Extract the (X, Y) coordinate from the center of the cell holding the provided text.  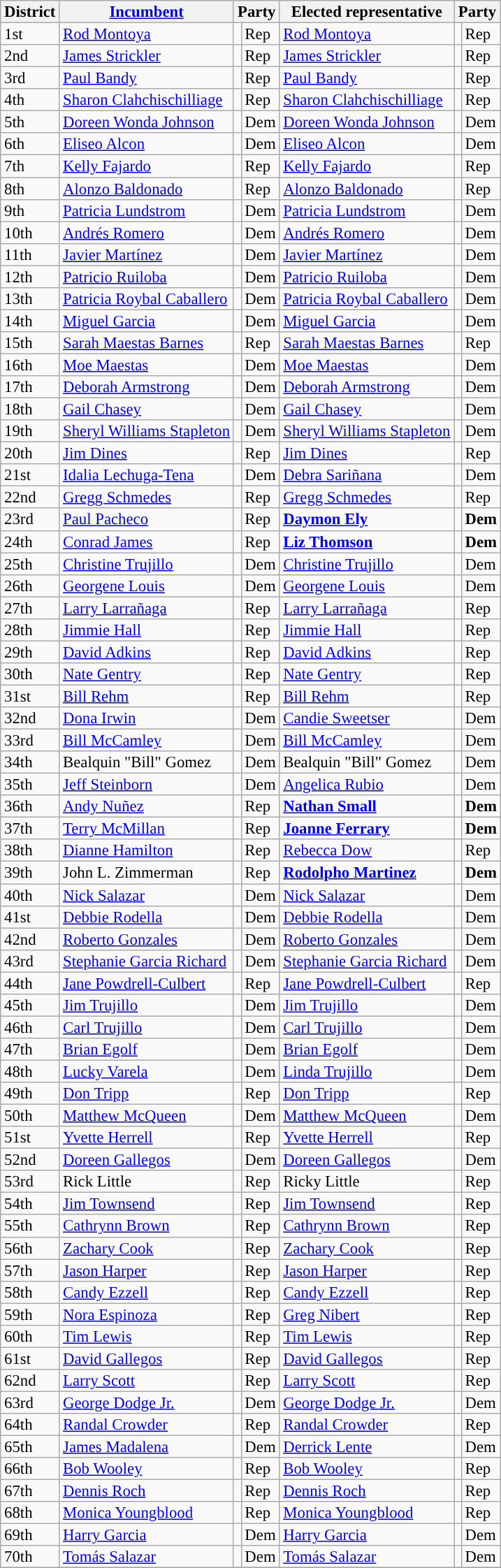
Greg Nibert (367, 1314)
6th (30, 144)
District (30, 12)
3rd (30, 78)
24th (30, 542)
Terry McMillan (147, 829)
61st (30, 1358)
49th (30, 1094)
54th (30, 1204)
63rd (30, 1402)
John L. Zimmerman (147, 873)
40th (30, 895)
Ricky Little (367, 1182)
12th (30, 277)
35th (30, 785)
47th (30, 1050)
Rebecca Dow (367, 851)
39th (30, 873)
62nd (30, 1381)
Candie Sweetser (367, 718)
Dona Irwin (147, 718)
7th (30, 166)
45th (30, 1006)
59th (30, 1314)
Nathan Small (367, 806)
Daymon Ely (367, 520)
43rd (30, 961)
1st (30, 34)
14th (30, 321)
66th (30, 1469)
5th (30, 122)
Derrick Lente (367, 1447)
18th (30, 409)
32nd (30, 718)
44th (30, 983)
27th (30, 608)
50th (30, 1116)
31st (30, 696)
37th (30, 829)
22nd (30, 498)
51st (30, 1138)
48th (30, 1071)
70th (30, 1557)
Paul Pacheco (147, 520)
17th (30, 387)
8th (30, 189)
Elected representative (367, 12)
James Madalena (147, 1447)
34th (30, 762)
Nora Espinoza (147, 1314)
9th (30, 210)
28th (30, 630)
42nd (30, 939)
Debra Sariñana (367, 475)
52nd (30, 1160)
26th (30, 586)
Incumbent (147, 12)
41st (30, 917)
Linda Trujillo (367, 1071)
20th (30, 453)
36th (30, 806)
Andy Nuñez (147, 806)
33rd (30, 741)
57th (30, 1270)
Dianne Hamilton (147, 851)
Lucky Varela (147, 1071)
23rd (30, 520)
65th (30, 1447)
25th (30, 564)
21st (30, 475)
64th (30, 1425)
58th (30, 1292)
15th (30, 343)
46th (30, 1027)
69th (30, 1535)
19th (30, 431)
2nd (30, 56)
38th (30, 851)
60th (30, 1337)
11th (30, 254)
Joanne Ferrary (367, 829)
56th (30, 1248)
Liz Thomson (367, 542)
29th (30, 652)
Jeff Steinborn (147, 785)
10th (30, 233)
53rd (30, 1182)
Rodolpho Martinez (367, 873)
4th (30, 100)
67th (30, 1491)
16th (30, 365)
13th (30, 299)
55th (30, 1226)
68th (30, 1513)
Conrad James (147, 542)
Idalia Lechuga-Tena (147, 475)
Rick Little (147, 1182)
Angelica Rubio (367, 785)
30th (30, 674)
